Capture the cell that displays the provided text and extract its [X, Y] central coordinate. 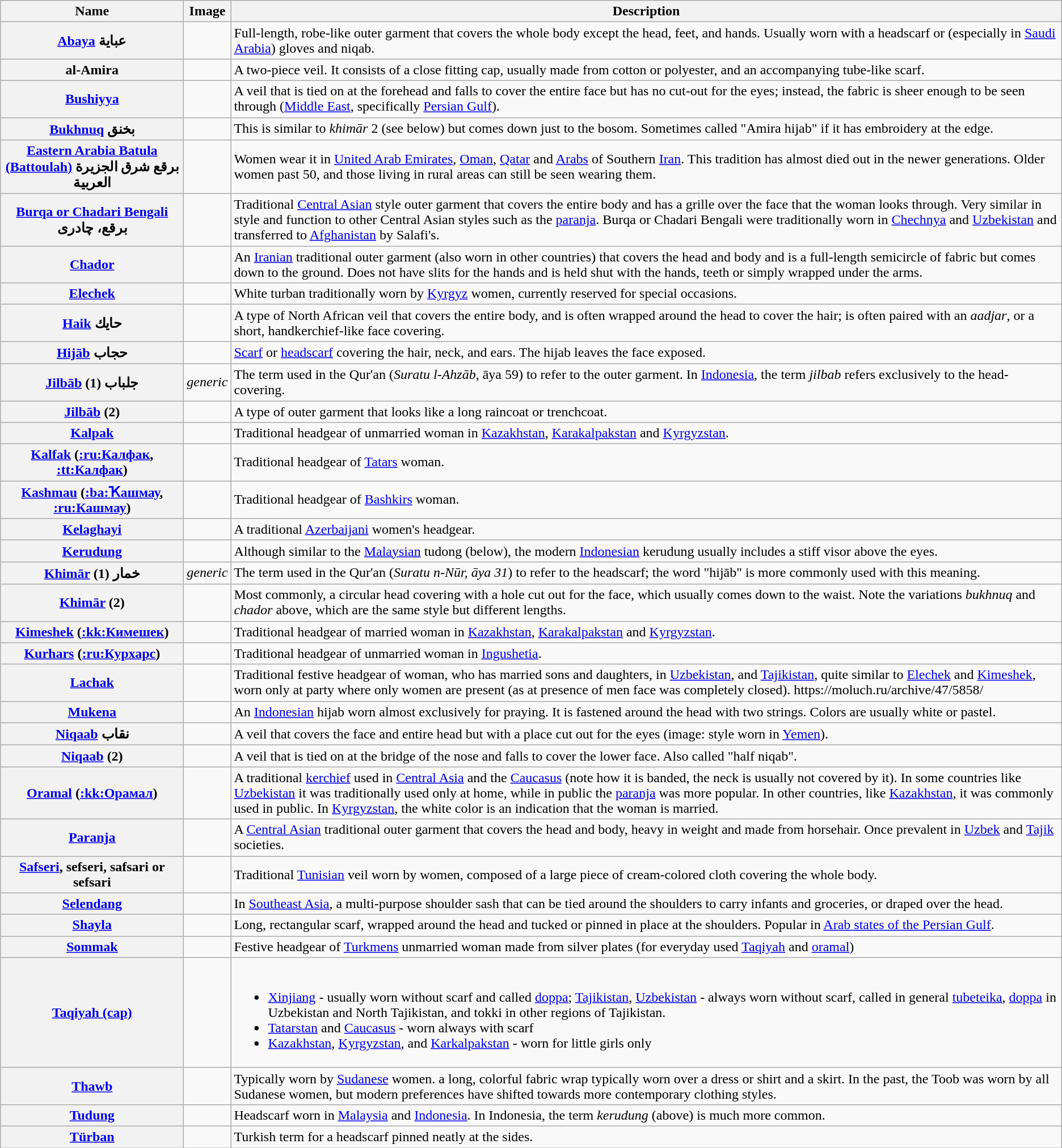
Türban [92, 1137]
The term used in the Qur'an (Suratu n-Nūr, āya 31) to refer to the headscarf; the word "hijāb" is more commonly used with this meaning. [646, 573]
Niqaab (2) [92, 756]
Headscarf worn in Malaysia and Indonesia. In Indonesia, the term kerudung (above) is much more common. [646, 1115]
Niqaab نقاب [92, 734]
Haik حايك [92, 323]
Burqa or Chadari Bengali برقع، چادری [92, 220]
A two-piece veil. It consists of a close fitting cap, usually made from cotton or polyester, and an accompanying tube-like scarf. [646, 70]
Traditional headgear of unmarried woman in Ingushetia. [646, 653]
Kalfak (:ru:Калфак, :tt:Калфак) [92, 463]
Description [646, 11]
Abaya عباية [92, 41]
Taqiyah (cap) [92, 1012]
Traditional headgear of Tatars woman. [646, 463]
Selendang [92, 904]
A veil that covers the face and entire head but with a place cut out for the eyes (image: style worn in Yemen). [646, 734]
Traditional headgear of married woman in Kazakhstan, Karakalpakstan and Kyrgyzstan. [646, 632]
Festive headgear of Turkmens unmarried woman made from silver plates (for everyday used Taqiyah and oramal) [646, 947]
Traditional headgear of Bashkirs woman. [646, 500]
A traditional Azerbaijani women's headgear. [646, 529]
Name [92, 11]
Chador [92, 264]
Lachak [92, 683]
Elechek [92, 294]
Although similar to the Malaysian tudong (below), the modern Indonesian kerudung usually includes a stiff visor above the eyes. [646, 551]
In Southeast Asia, a multi-purpose shoulder sash that can be tied around the shoulders to carry infants and groceries, or draped over the head. [646, 904]
Sommak [92, 947]
Long, rectangular scarf, wrapped around the head and tucked or pinned in place at the shoulders. Popular in Arab states of the Persian Gulf. [646, 925]
Hijāb حجاب [92, 353]
Khimār (1) خمار [92, 573]
Kimeshek (:kk:Кимешек) [92, 632]
Tudung [92, 1115]
Shayla [92, 925]
Oramal (:kk:Орамал) [92, 793]
Kalpak [92, 433]
Thawb [92, 1086]
Bushiyya [92, 99]
Bukhnuq بخنق [92, 129]
An Indonesian hijab worn almost exclusively for praying. It is fastened around the head with two strings. Colors are usually white or pastel. [646, 712]
Safseri, sefseri, safsari or sefsari [92, 875]
Jilbāb (1) جلباب [92, 382]
Kelaghayi [92, 529]
Khimār (2) [92, 602]
Eastern Arabia Batula (Battoulah) برقع شرق الجزيرة العربية [92, 167]
Mukena [92, 712]
Traditional headgear of unmarried woman in Kazakhstan, Karakalpakstan and Kyrgyzstan. [646, 433]
White turban traditionally worn by Kyrgyz women, currently reserved for special occasions. [646, 294]
This is similar to khimār 2 (see below) but comes down just to the bosom. Sometimes called "Amira hijab" if it has embroidery at the edge. [646, 129]
Kerudung [92, 551]
Scarf or headscarf covering the hair, neck, and ears. The hijab leaves the face exposed. [646, 353]
Jilbāb (2) [92, 411]
Kashmau (:ba:Ҡашмау, :ru:Кашмау) [92, 500]
Kurhars (:ru:Курхарс) [92, 653]
A veil that is tied on at the bridge of the nose and falls to cover the lower face. Also called "half niqab". [646, 756]
Turkish term for a headscarf pinned neatly at the sides. [646, 1137]
Image [208, 11]
A type of outer garment that looks like a long raincoat or trenchcoat. [646, 411]
Traditional Tunisian veil worn by women, composed of a large piece of cream-colored cloth covering the whole body. [646, 875]
Paranja [92, 837]
al-Amira [92, 70]
